From the cell containing the given text, extract its center point as [X, Y] coordinate. 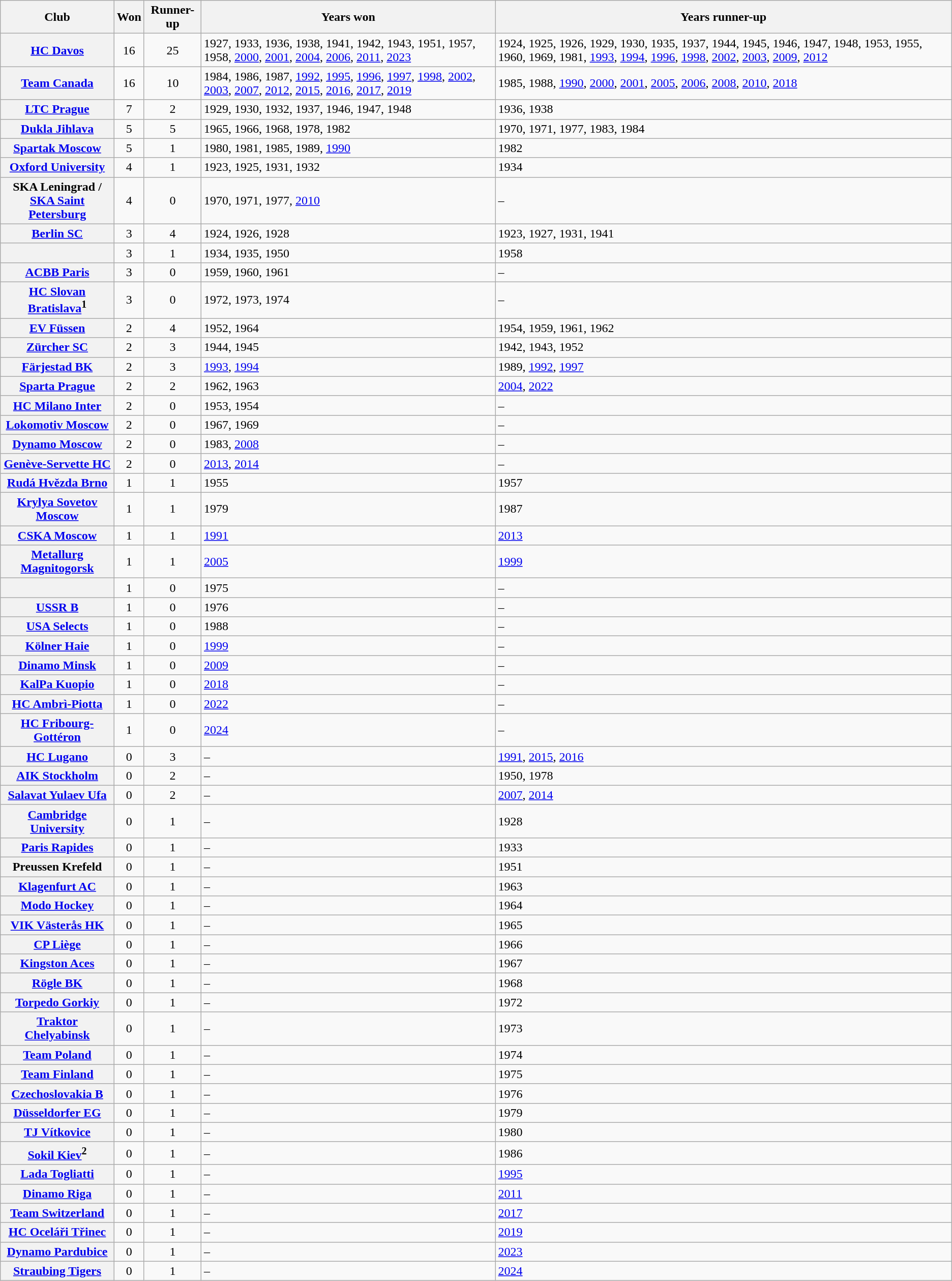
1965 [723, 925]
Dynamo Pardubice [57, 1252]
Club [57, 17]
ACBB Paris [57, 272]
AIK Stockholm [57, 776]
2004, 2022 [723, 386]
1985, 1988, 1990, 2000, 2001, 2005, 2006, 2008, 2010, 2018 [723, 83]
1982 [723, 148]
CSKA Moscow [57, 535]
Team Switzerland [57, 1213]
Färjestad BK [57, 367]
1952, 1964 [349, 328]
1993, 1994 [349, 367]
Cambridge University [57, 821]
1986 [723, 1153]
HC Ambrì-Piotta [57, 704]
1955 [349, 483]
USSR B [57, 607]
1988 [349, 627]
1991, 2015, 2016 [723, 756]
2022 [349, 704]
1983, 2008 [349, 444]
Sokil Kiev2 [57, 1153]
Düsseldorfer EG [57, 1113]
Sparta Prague [57, 386]
1924, 1926, 1928 [349, 233]
1963 [723, 886]
1972 [723, 1002]
1951 [723, 867]
Klagenfurt AC [57, 886]
Modo Hockey [57, 906]
KalPa Kuopio [57, 684]
Lada Togliatti [57, 1174]
Salavat Yulaev Ufa [57, 795]
HC Fribourg-Gottéron [57, 730]
1928 [723, 821]
Kingston Aces [57, 964]
Krylya Sovetov Moscow [57, 510]
1980, 1981, 1985, 1989, 1990 [349, 148]
1934 [723, 167]
HC Slovan Bratislava1 [57, 300]
1958 [723, 253]
CP Liège [57, 944]
1991 [349, 535]
1967 [723, 964]
1984, 1986, 1987, 1992, 1995, 1996, 1997, 1998, 2002, 2003, 2007, 2012, 2015, 2016, 2017, 2019 [349, 83]
SKA Leningrad /SKA Saint Petersburg [57, 200]
1989, 1992, 1997 [723, 367]
Paris Rapides [57, 847]
1980 [723, 1132]
Zürcher SC [57, 347]
Traktor Chelyabinsk [57, 1028]
1965, 1966, 1968, 1978, 1982 [349, 129]
1973 [723, 1028]
1927, 1933, 1936, 1938, 1941, 1942, 1943, 1951, 1957, 1958, 2000, 2001, 2004, 2006, 2011, 2023 [349, 50]
1936, 1938 [723, 109]
1953, 1954 [349, 405]
1962, 1963 [349, 386]
1987 [723, 510]
1957 [723, 483]
7 [129, 109]
1954, 1959, 1961, 1962 [723, 328]
2019 [723, 1232]
1995 [723, 1174]
Team Finland [57, 1074]
1950, 1978 [723, 776]
1959, 1960, 1961 [349, 272]
Team Canada [57, 83]
Years won [349, 17]
2005 [349, 561]
Rudá Hvězda Brno [57, 483]
1934, 1935, 1950 [349, 253]
Dinamo Minsk [57, 665]
TJ Vítkovice [57, 1132]
HC Milano Inter [57, 405]
1967, 1969 [349, 425]
Runner-up [172, 17]
2023 [723, 1252]
1968 [723, 983]
Czechoslovakia B [57, 1093]
1972, 1973, 1974 [349, 300]
Oxford University [57, 167]
HC Oceláři Třinec [57, 1232]
Dinamo Riga [57, 1194]
1924, 1925, 1926, 1929, 1930, 1935, 1937, 1944, 1945, 1946, 1947, 1948, 1953, 1955, 1960, 1969, 1981, 1993, 1994, 1996, 1998, 2002, 2003, 2009, 2012 [723, 50]
HC Lugano [57, 756]
USA Selects [57, 627]
Won [129, 17]
10 [172, 83]
1933 [723, 847]
1964 [723, 906]
1966 [723, 944]
1923, 1927, 1931, 1941 [723, 233]
1929, 1930, 1932, 1937, 1946, 1947, 1948 [349, 109]
LTC Prague [57, 109]
2007, 2014 [723, 795]
2011 [723, 1194]
HC Davos [57, 50]
Genève-Servette HC [57, 463]
2013 [723, 535]
Team Poland [57, 1055]
1970, 1971, 1977, 1983, 1984 [723, 129]
2017 [723, 1213]
1942, 1943, 1952 [723, 347]
Rögle BK [57, 983]
Preussen Krefeld [57, 867]
2018 [349, 684]
Lokomotiv Moscow [57, 425]
Dynamo Moscow [57, 444]
Berlin SC [57, 233]
1974 [723, 1055]
Straubing Tigers [57, 1271]
1944, 1945 [349, 347]
Kölner Haie [57, 646]
1923, 1925, 1931, 1932 [349, 167]
EV Füssen [57, 328]
Spartak Moscow [57, 148]
1970, 1971, 1977, 2010 [349, 200]
Torpedo Gorkiy [57, 1002]
Dukla Jihlava [57, 129]
VIK Västerås HK [57, 925]
2013, 2014 [349, 463]
25 [172, 50]
2009 [349, 665]
Metallurg Magnitogorsk [57, 561]
Years runner-up [723, 17]
